Output the (x, y) coordinate of the center of the cell containing the given text.  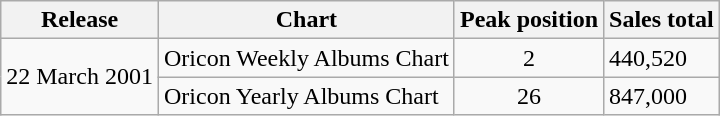
2 (528, 58)
Peak position (528, 20)
Release (80, 20)
26 (528, 96)
Sales total (662, 20)
Oricon Yearly Albums Chart (306, 96)
440,520 (662, 58)
Chart (306, 20)
847,000 (662, 96)
22 March 2001 (80, 77)
Oricon Weekly Albums Chart (306, 58)
